Return [X, Y] of the center of cell containing provided text 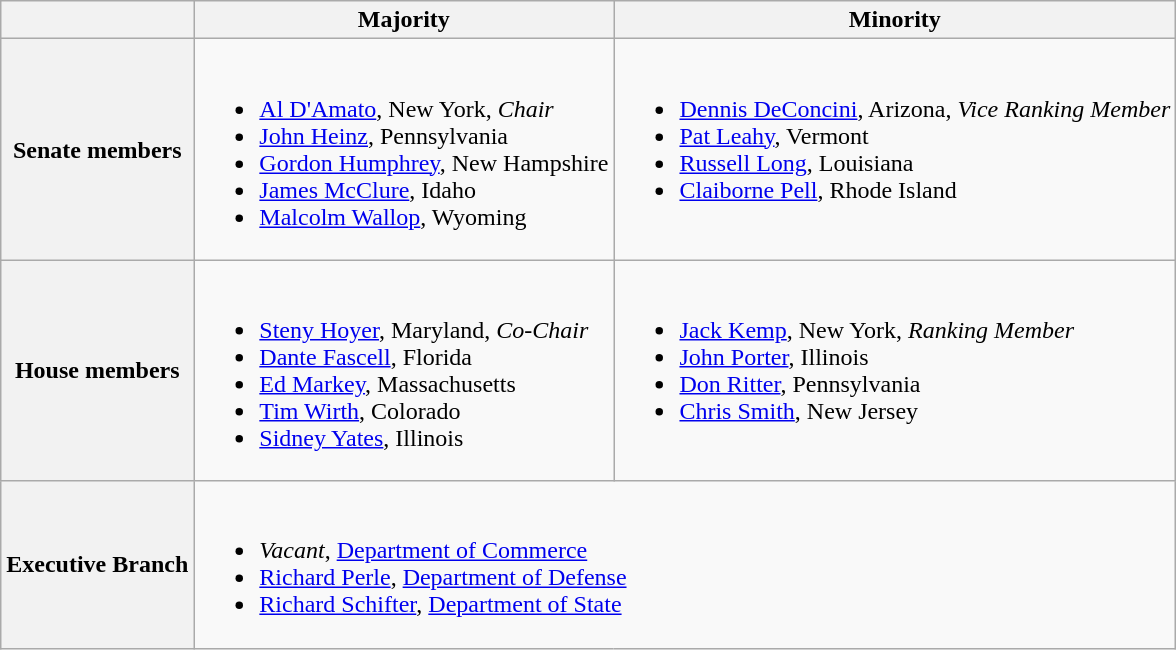
Executive Branch [98, 564]
Majority [404, 20]
Senate members [98, 150]
Dennis DeConcini, Arizona, Vice Ranking MemberPat Leahy, VermontRussell Long, LouisianaClaiborne Pell, Rhode Island [895, 150]
Steny Hoyer, Maryland, Co-ChairDante Fascell, FloridaEd Markey, MassachusettsTim Wirth, ColoradoSidney Yates, Illinois [404, 370]
Jack Kemp, New York, Ranking MemberJohn Porter, IllinoisDon Ritter, PennsylvaniaChris Smith, New Jersey [895, 370]
Minority [895, 20]
Al D'Amato, New York, ChairJohn Heinz, PennsylvaniaGordon Humphrey, New HampshireJames McClure, IdahoMalcolm Wallop, Wyoming [404, 150]
Vacant, Department of CommerceRichard Perle, Department of DefenseRichard Schifter, Department of State [685, 564]
House members [98, 370]
